Return (x, y) of the center of cell containing provided text 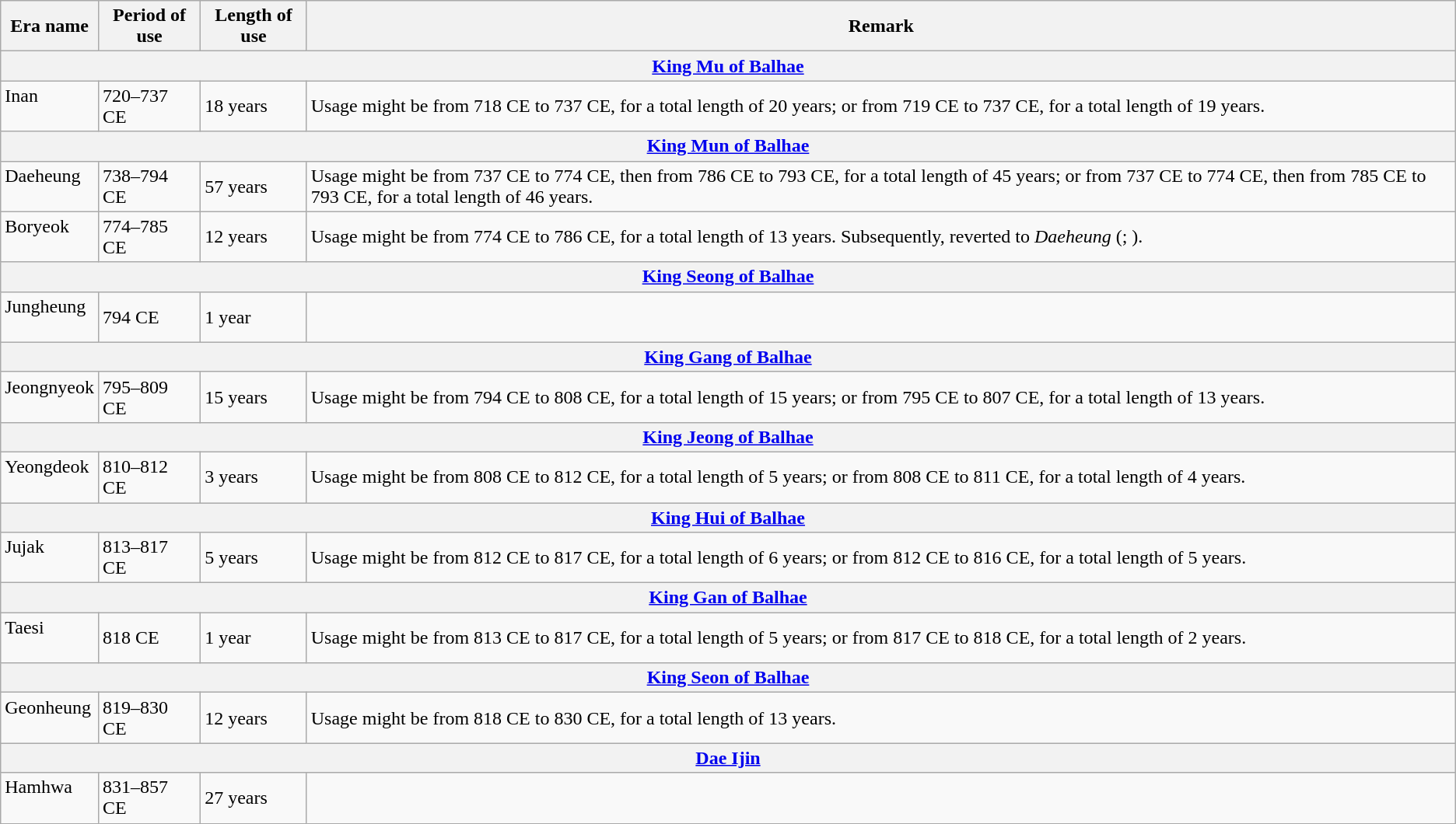
Usage might be from 718 CE to 737 CE, for a total length of 20 years; or from 719 CE to 737 CE, for a total length of 19 years. (880, 106)
813–817 CE (149, 558)
18 years (254, 106)
Boryeok (50, 236)
818 CE (149, 637)
Usage might be from 808 CE to 812 CE, for a total length of 5 years; or from 808 CE to 811 CE, for a total length of 4 years. (880, 477)
Jungheung (50, 317)
Inan (50, 106)
Geonheung (50, 718)
King Seong of Balhae (728, 277)
810–812 CE (149, 477)
57 years (254, 187)
819–830 CE (149, 718)
15 years (254, 396)
3 years (254, 477)
738–794 CE (149, 187)
Remark (880, 26)
King Gan of Balhae (728, 598)
Dae Ijin (728, 758)
Jeongnyeok (50, 396)
King Hui of Balhae (728, 517)
Hamhwa (50, 798)
King Jeong of Balhae (728, 437)
King Gang of Balhae (728, 357)
Period of use (149, 26)
Length of use (254, 26)
27 years (254, 798)
Usage might be from 818 CE to 830 CE, for a total length of 13 years. (880, 718)
Yeongdeok (50, 477)
Usage might be from 813 CE to 817 CE, for a total length of 5 years; or from 817 CE to 818 CE, for a total length of 2 years. (880, 637)
Taesi (50, 637)
King Seon of Balhae (728, 678)
Usage might be from 774 CE to 786 CE, for a total length of 13 years. Subsequently, reverted to Daeheung (; ). (880, 236)
Jujak (50, 558)
Usage might be from 812 CE to 817 CE, for a total length of 6 years; or from 812 CE to 816 CE, for a total length of 5 years. (880, 558)
King Mu of Balhae (728, 66)
774–785 CE (149, 236)
831–857 CE (149, 798)
720–737 CE (149, 106)
King Mun of Balhae (728, 146)
5 years (254, 558)
Usage might be from 794 CE to 808 CE, for a total length of 15 years; or from 795 CE to 807 CE, for a total length of 13 years. (880, 396)
Daeheung (50, 187)
Era name (50, 26)
794 CE (149, 317)
795–809 CE (149, 396)
